Output the [x, y] coordinate of the center of the cell containing the given text.  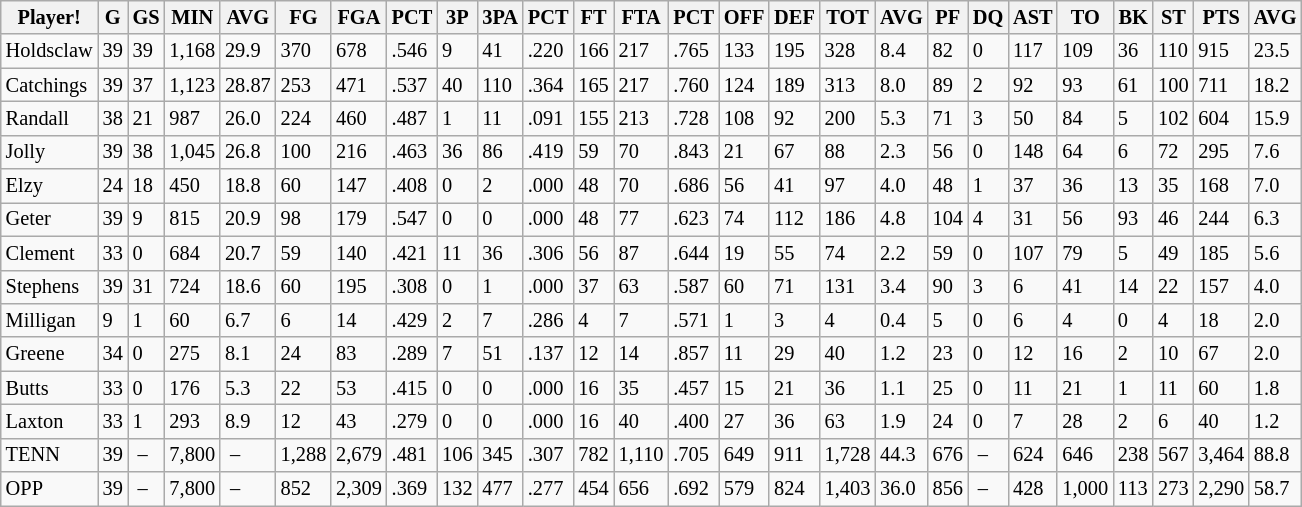
238 [1133, 455]
GS [146, 17]
88.8 [1275, 455]
Jolly [50, 152]
8.0 [901, 85]
856 [948, 489]
8.1 [248, 354]
58.7 [1275, 489]
.587 [693, 287]
DQ [988, 17]
1,045 [193, 152]
TENN [50, 455]
Holdsclaw [50, 51]
26.8 [248, 152]
.220 [548, 51]
Laxton [50, 421]
23.5 [1275, 51]
29.9 [248, 51]
131 [848, 287]
.289 [412, 354]
.277 [548, 489]
.857 [693, 354]
18.2 [1275, 85]
7.0 [1275, 186]
678 [359, 51]
.760 [693, 85]
.546 [412, 51]
0.4 [901, 320]
Milligan [50, 320]
147 [359, 186]
64 [1085, 152]
273 [1173, 489]
87 [642, 253]
13 [1133, 186]
72 [1173, 152]
676 [948, 455]
46 [1173, 219]
TOT [848, 17]
2.2 [901, 253]
.415 [412, 388]
20.9 [248, 219]
176 [193, 388]
224 [304, 118]
88 [848, 152]
1,000 [1085, 489]
28.87 [248, 85]
450 [193, 186]
43 [359, 421]
DEF [794, 17]
109 [1085, 51]
624 [1032, 455]
3,464 [1221, 455]
.692 [693, 489]
113 [1133, 489]
132 [457, 489]
.537 [412, 85]
15.9 [1275, 118]
.306 [548, 253]
.457 [693, 388]
1,403 [848, 489]
124 [744, 85]
36.0 [901, 489]
PTS [1221, 17]
133 [744, 51]
OFF [744, 17]
8.4 [901, 51]
165 [593, 85]
97 [848, 186]
275 [193, 354]
86 [500, 152]
7.6 [1275, 152]
1,123 [193, 85]
.307 [548, 455]
179 [359, 219]
428 [1032, 489]
140 [359, 253]
1,168 [193, 51]
27 [744, 421]
186 [848, 219]
Player! [50, 17]
4.8 [901, 219]
104 [948, 219]
112 [794, 219]
911 [794, 455]
117 [1032, 51]
2.3 [901, 152]
.571 [693, 320]
213 [642, 118]
567 [1173, 455]
106 [457, 455]
51 [500, 354]
.369 [412, 489]
.408 [412, 186]
684 [193, 253]
815 [193, 219]
28 [1085, 421]
148 [1032, 152]
.547 [412, 219]
345 [500, 455]
1.9 [901, 421]
10 [1173, 354]
Butts [50, 388]
FTA [642, 17]
BK [1133, 17]
PF [948, 17]
Clement [50, 253]
.364 [548, 85]
.421 [412, 253]
.765 [693, 51]
1.8 [1275, 388]
FG [304, 17]
.137 [548, 354]
18.6 [248, 287]
5.6 [1275, 253]
84 [1085, 118]
.843 [693, 152]
AST [1032, 17]
18.8 [248, 186]
34 [113, 354]
25 [948, 388]
.623 [693, 219]
295 [1221, 152]
724 [193, 287]
471 [359, 85]
.487 [412, 118]
987 [193, 118]
15 [744, 388]
6.7 [248, 320]
1,110 [642, 455]
253 [304, 85]
.429 [412, 320]
.400 [693, 421]
Geter [50, 219]
2,290 [1221, 489]
656 [642, 489]
Randall [50, 118]
.686 [693, 186]
.091 [548, 118]
.286 [548, 320]
90 [948, 287]
102 [1173, 118]
55 [794, 253]
1,288 [304, 455]
.728 [693, 118]
44.3 [901, 455]
19 [744, 253]
.481 [412, 455]
Elzy [50, 186]
711 [1221, 85]
915 [1221, 51]
.705 [693, 455]
ST [1173, 17]
244 [1221, 219]
53 [359, 388]
2,309 [359, 489]
Catchings [50, 85]
185 [1221, 253]
23 [948, 354]
8.9 [248, 421]
477 [500, 489]
FGA [359, 17]
89 [948, 85]
293 [193, 421]
2,679 [359, 455]
454 [593, 489]
.463 [412, 152]
216 [359, 152]
782 [593, 455]
.279 [412, 421]
1,728 [848, 455]
166 [593, 51]
20.7 [248, 253]
TO [1085, 17]
3P [457, 17]
107 [1032, 253]
77 [642, 219]
83 [359, 354]
.308 [412, 287]
649 [744, 455]
646 [1085, 455]
G [113, 17]
189 [794, 85]
460 [359, 118]
313 [848, 85]
FT [593, 17]
29 [794, 354]
6.3 [1275, 219]
852 [304, 489]
OPP [50, 489]
98 [304, 219]
1.1 [901, 388]
328 [848, 51]
MIN [193, 17]
79 [1085, 253]
370 [304, 51]
.644 [693, 253]
3PA [500, 17]
200 [848, 118]
168 [1221, 186]
3.4 [901, 287]
108 [744, 118]
.419 [548, 152]
155 [593, 118]
Stephens [50, 287]
82 [948, 51]
61 [1133, 85]
Greene [50, 354]
49 [1173, 253]
579 [744, 489]
50 [1032, 118]
604 [1221, 118]
157 [1221, 287]
26.0 [248, 118]
824 [794, 489]
